Pinpoint the cell where the given text exists, returning its [X, Y] midpoint coordinate. 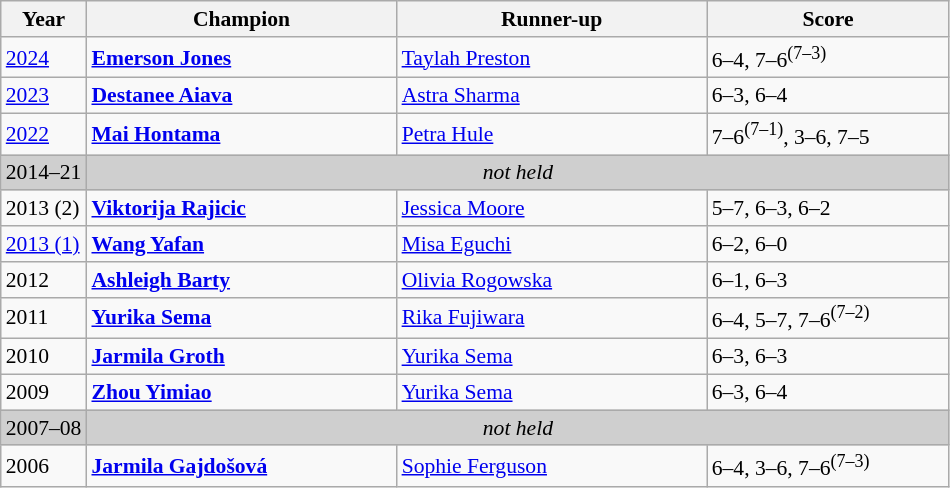
2013 (1) [44, 244]
6–4, 3–6, 7–6(7–3) [828, 466]
Score [828, 19]
Jessica Moore [552, 209]
6–4, 7–6(7–3) [828, 58]
Ashleigh Barty [241, 280]
5–7, 6–3, 6–2 [828, 209]
Jarmila Gajdošová [241, 466]
Zhou Yimiao [241, 392]
2007–08 [44, 428]
2013 (2) [44, 209]
2014–21 [44, 173]
Rika Fujiwara [552, 318]
Wang Yafan [241, 244]
Sophie Ferguson [552, 466]
6–2, 6–0 [828, 244]
6–3, 6–3 [828, 357]
2022 [44, 134]
Taylah Preston [552, 58]
6–1, 6–3 [828, 280]
2006 [44, 466]
Jarmila Groth [241, 357]
Year [44, 19]
2009 [44, 392]
2011 [44, 318]
7–6(7–1), 3–6, 7–5 [828, 134]
2023 [44, 96]
2024 [44, 58]
Mai Hontama [241, 134]
Runner-up [552, 19]
Viktorija Rajicic [241, 209]
Emerson Jones [241, 58]
2010 [44, 357]
Petra Hule [552, 134]
Misa Eguchi [552, 244]
Destanee Aiava [241, 96]
Astra Sharma [552, 96]
Champion [241, 19]
Olivia Rogowska [552, 280]
6–4, 5–7, 7–6(7–2) [828, 318]
2012 [44, 280]
